Search for the cell housing the specified text and yield its [x, y] center coordinate. 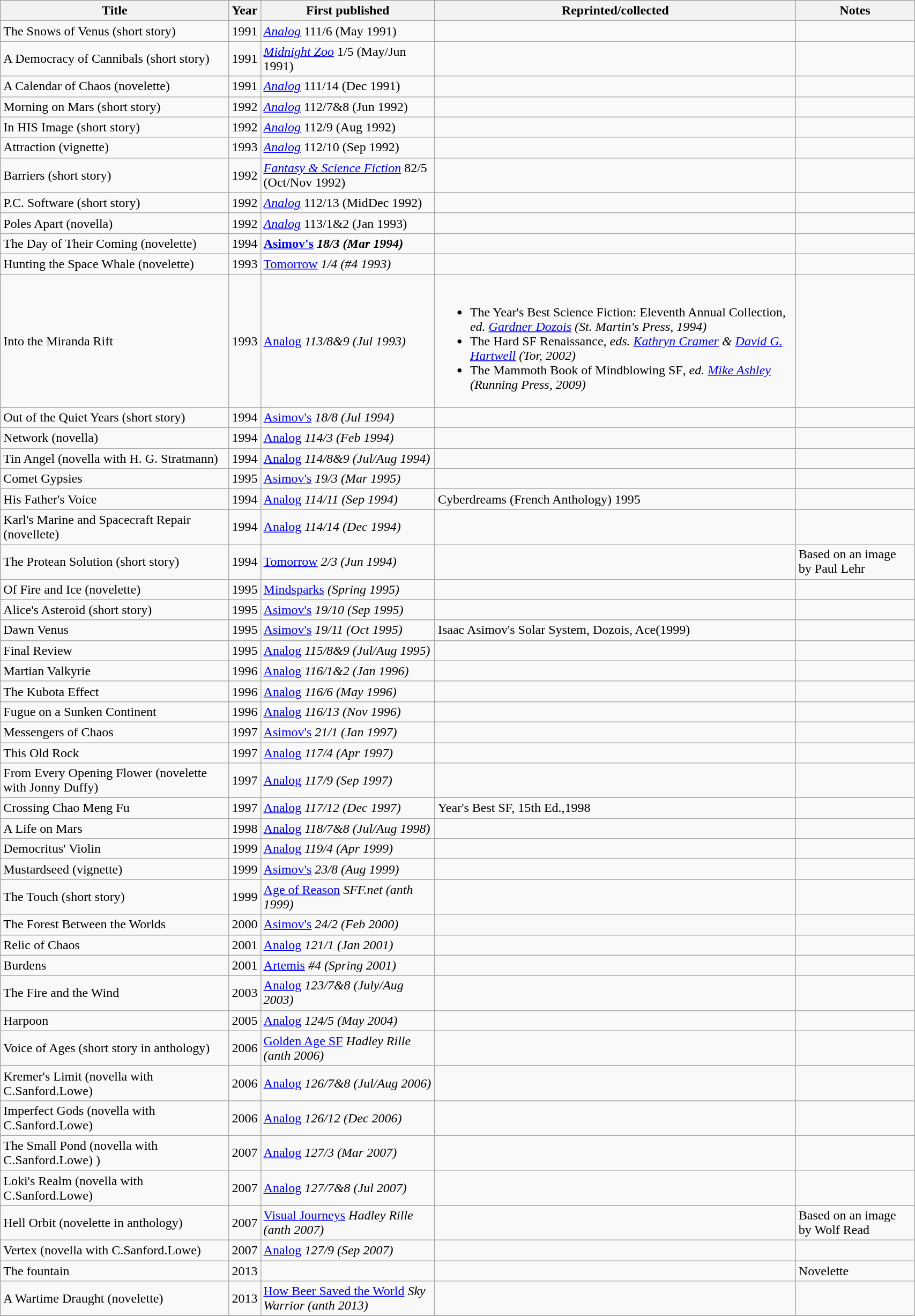
2003 [244, 993]
Analog 117/12 (Dec 1997) [347, 808]
Analog 126/12 (Dec 2006) [347, 1118]
Analog 127/9 (Sep 2007) [347, 1251]
Asimov's 24/2 (Feb 2000) [347, 925]
The Forest Between the Worlds [115, 925]
How Beer Saved the World Sky Warrior (anth 2013) [347, 1299]
Democritus' Violin [115, 849]
P.C. Software (short story) [115, 203]
Analog 112/7&8 (Jun 1992) [347, 107]
The Fire and the Wind [115, 993]
Analog 121/1 (Jan 2001) [347, 945]
His Father's Voice [115, 499]
Midnight Zoo 1/5 (May/Jun 1991) [347, 59]
Analog 111/14 (Dec 1991) [347, 86]
Analog 114/3 (Feb 1994) [347, 438]
Analog 117/9 (Sep 1997) [347, 781]
Analog 127/3 (Mar 2007) [347, 1153]
Comet Gypsies [115, 479]
In HIS Image (short story) [115, 127]
Hell Orbit (novelette in anthology) [115, 1223]
Analog 127/7&8 (Jul 2007) [347, 1187]
Martian Valkyrie [115, 671]
Analog 119/4 (Apr 1999) [347, 849]
Mustardseed (vignette) [115, 869]
Analog 124/5 (May 2004) [347, 1021]
Analog 114/11 (Sep 1994) [347, 499]
Analog 126/7&8 (Jul/Aug 2006) [347, 1083]
Isaac Asimov's Solar System, Dozois, Ace(1999) [615, 630]
Karl's Marine and Spacecraft Repair (novellete) [115, 527]
First published [347, 11]
Out of the Quiet Years (short story) [115, 418]
The Small Pond (novella with C.Sanford.Lowe) ) [115, 1153]
Title [115, 11]
Messengers of Chaos [115, 732]
2005 [244, 1021]
Mindsparks (Spring 1995) [347, 589]
This Old Rock [115, 752]
Analog 113/1&2 (Jan 1993) [347, 223]
The Touch (short story) [115, 897]
Final Review [115, 650]
Analog 111/6 (May 1991) [347, 31]
The Kubota Effect [115, 691]
Analog 123/7&8 (July/Aug 2003) [347, 993]
Year's Best SF, 15th Ed.,1998 [615, 808]
Poles Apart (novella) [115, 223]
The Protean Solution (short story) [115, 562]
Year [244, 11]
Age of Reason SFF.net (anth 1999) [347, 897]
Analog 112/13 (MidDec 1992) [347, 203]
Harpoon [115, 1021]
Relic of Chaos [115, 945]
1998 [244, 829]
The Day of Their Coming (novelette) [115, 243]
A Life on Mars [115, 829]
Based on an image by Paul Lehr [854, 562]
Analog 112/9 (Aug 1992) [347, 127]
Hunting the Space Whale (novelette) [115, 264]
Golden Age SF Hadley Rille (anth 2006) [347, 1048]
Barriers (short story) [115, 175]
Analog 114/8&9 (Jul/Aug 1994) [347, 459]
Asimov's 21/1 (Jan 1997) [347, 732]
Asimov's 23/8 (Aug 1999) [347, 869]
Kremer's Limit (novella with C.Sanford.Lowe) [115, 1083]
Asimov's 19/10 (Sep 1995) [347, 610]
Loki's Realm (novella with C.Sanford.Lowe) [115, 1187]
Into the Miranda Rift [115, 341]
Morning on Mars (short story) [115, 107]
Analog 116/6 (May 1996) [347, 691]
Attraction (vignette) [115, 147]
Crossing Chao Meng Fu [115, 808]
The fountain [115, 1271]
Tin Angel (novella with H. G. Stratmann) [115, 459]
2000 [244, 925]
Reprinted/collected [615, 11]
Dawn Venus [115, 630]
Cyberdreams (French Anthology) 1995 [615, 499]
A Calendar of Chaos (novelette) [115, 86]
A Wartime Draught (novelette) [115, 1299]
Vertex (novella with C.Sanford.Lowe) [115, 1251]
Network (novella) [115, 438]
Artemis #4 (Spring 2001) [347, 965]
A Democracy of Cannibals (short story) [115, 59]
Analog 116/13 (Nov 1996) [347, 712]
Asimov's 18/8 (Jul 1994) [347, 418]
Visual Journeys Hadley Rille (anth 2007) [347, 1223]
Alice's Asteroid (short story) [115, 610]
Analog 113/8&9 (Jul 1993) [347, 341]
Based on an image by Wolf Read [854, 1223]
Analog 116/1&2 (Jan 1996) [347, 671]
Analog 112/10 (Sep 1992) [347, 147]
Imperfect Gods (novella with C.Sanford.Lowe) [115, 1118]
Analog 114/14 (Dec 1994) [347, 527]
Notes [854, 11]
Asimov's 19/11 (Oct 1995) [347, 630]
Burdens [115, 965]
Asimov's 19/3 (Mar 1995) [347, 479]
Analog 115/8&9 (Jul/Aug 1995) [347, 650]
Analog 118/7&8 (Jul/Aug 1998) [347, 829]
Novelette [854, 1271]
Fugue on a Sunken Continent [115, 712]
Fantasy & Science Fiction 82/5 (Oct/Nov 1992) [347, 175]
Analog 117/4 (Apr 1997) [347, 752]
Of Fire and Ice (novelette) [115, 589]
Asimov's 18/3 (Mar 1994) [347, 243]
From Every Opening Flower (novelette with Jonny Duffy) [115, 781]
Tomorrow 1/4 (#4 1993) [347, 264]
Tomorrow 2/3 (Jun 1994) [347, 562]
Voice of Ages (short story in anthology) [115, 1048]
The Snows of Venus (short story) [115, 31]
